Output the [x, y] coordinate of the center of the cell containing the given text.  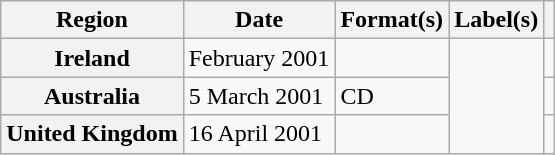
Date [259, 20]
Australia [92, 96]
Label(s) [496, 20]
Region [92, 20]
5 March 2001 [259, 96]
United Kingdom [92, 134]
16 April 2001 [259, 134]
Format(s) [392, 20]
CD [392, 96]
Ireland [92, 58]
February 2001 [259, 58]
